Identify which cell holds the provided text, then report its [x, y] central coordinate. 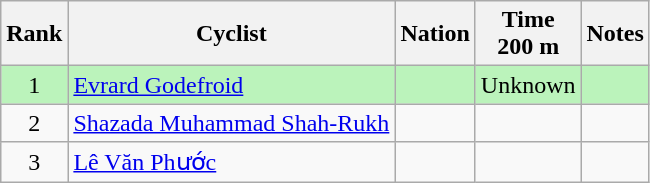
2 [34, 123]
Time200 m [528, 34]
Notes [615, 34]
Rank [34, 34]
Evrard Godefroid [232, 85]
Lê Văn Phước [232, 162]
1 [34, 85]
Nation [435, 34]
Cyclist [232, 34]
Shazada Muhammad Shah-Rukh [232, 123]
Unknown [528, 85]
3 [34, 162]
